From the cell containing the given text, extract its center point as (X, Y) coordinate. 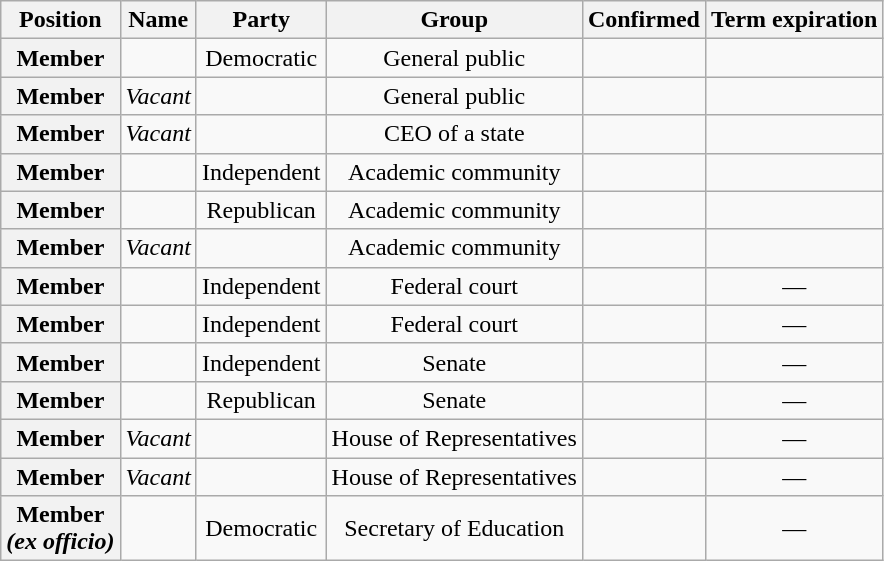
Name (158, 20)
Member(ex officio) (60, 528)
Position (60, 20)
CEO of a state (454, 134)
Secretary of Education (454, 528)
Group (454, 20)
Party (261, 20)
Confirmed (644, 20)
Term expiration (794, 20)
